Return [x, y] of the center of cell containing provided text 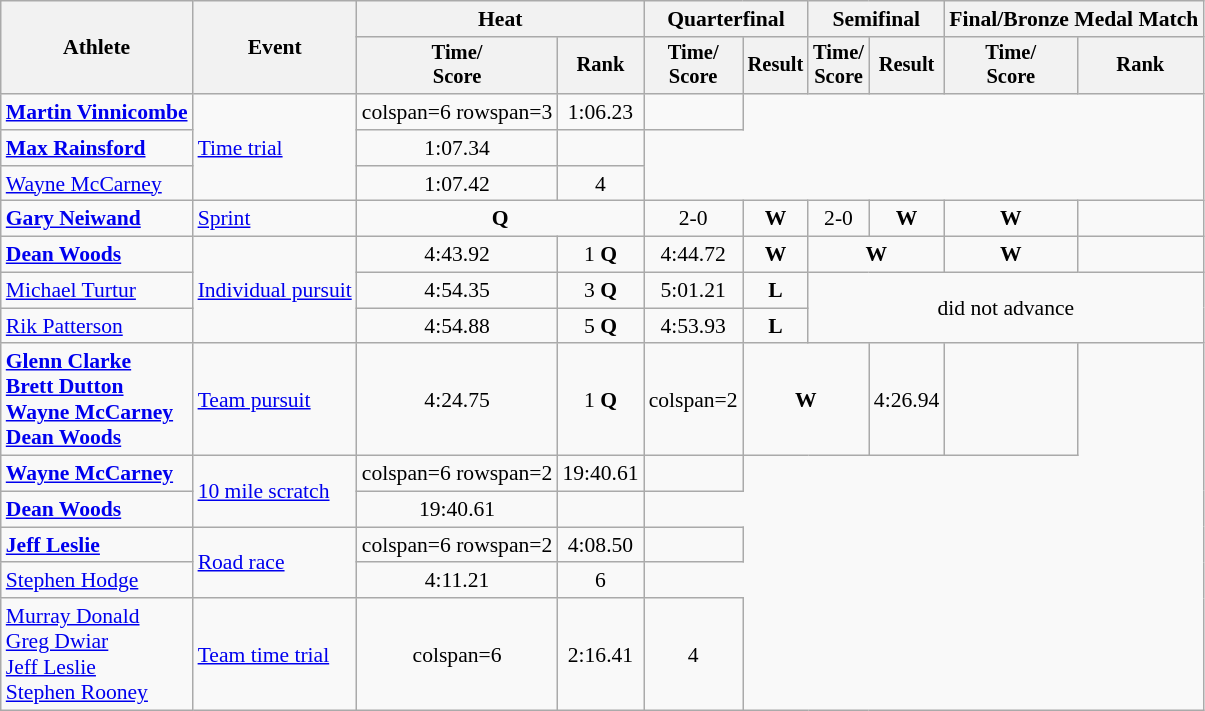
Jeff Leslie [97, 545]
5 Q [600, 326]
4:54.35 [458, 291]
Time trial [275, 148]
colspan=6 rowspan=3 [458, 112]
6 [600, 581]
4:44.72 [694, 255]
1:06.23 [600, 112]
5:01.21 [694, 291]
4:08.50 [600, 545]
Heat [500, 19]
Gary Neiwand [97, 219]
3 Q [600, 291]
10 mile scratch [275, 492]
Martin Vinnicombe [97, 112]
2:16.41 [600, 654]
4:54.88 [458, 326]
colspan=6 [458, 654]
4:24.75 [458, 400]
4:11.21 [458, 581]
4:26.94 [906, 400]
4:43.92 [458, 255]
did not advance [1006, 308]
Team time trial [275, 654]
Murray DonaldGreg DwiarJeff LeslieStephen Rooney [97, 654]
Max Rainsford [97, 148]
Sprint [275, 219]
Q [500, 219]
Michael Turtur [97, 291]
Team pursuit [275, 400]
Quarterfinal [726, 19]
Final/Bronze Medal Match [1074, 19]
Individual pursuit [275, 290]
Road race [275, 562]
Athlete [97, 48]
Semifinal [876, 19]
1:07.42 [458, 184]
1:07.34 [458, 148]
Event [275, 48]
4:53.93 [694, 326]
Stephen Hodge [97, 581]
colspan=2 [694, 400]
Glenn ClarkeBrett DuttonWayne McCarneyDean Woods [97, 400]
Rik Patterson [97, 326]
